Return [x, y] of the center of cell containing provided text 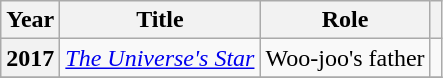
Year [30, 20]
Title [160, 20]
2017 [30, 58]
Woo-joo's father [345, 58]
Role [345, 20]
The Universe's Star [160, 58]
